Detect which cell encompasses the target text, then output its [X, Y] center coordinate. 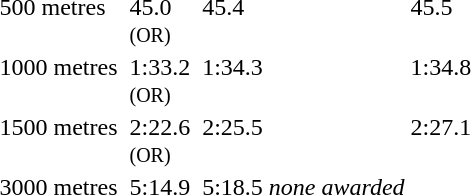
2:25.5 [233, 140]
1:33.2(OR) [160, 80]
2:22.6(OR) [160, 140]
1:34.3 [233, 80]
